Locate the cell with the specified text and output its [X, Y] center coordinate. 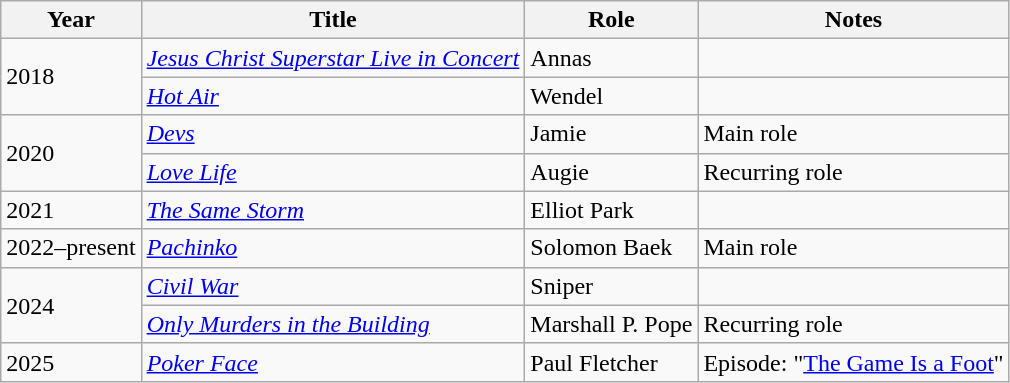
Wendel [612, 96]
Title [333, 20]
Jamie [612, 134]
Notes [854, 20]
Augie [612, 172]
Paul Fletcher [612, 362]
The Same Storm [333, 210]
Role [612, 20]
2020 [71, 153]
2021 [71, 210]
Love Life [333, 172]
Solomon Baek [612, 248]
Hot Air [333, 96]
2018 [71, 77]
Civil War [333, 286]
Elliot Park [612, 210]
2022–present [71, 248]
Devs [333, 134]
2024 [71, 305]
Pachinko [333, 248]
Sniper [612, 286]
Poker Face [333, 362]
Year [71, 20]
Only Murders in the Building [333, 324]
Annas [612, 58]
2025 [71, 362]
Episode: "The Game Is a Foot" [854, 362]
Jesus Christ Superstar Live in Concert [333, 58]
Marshall P. Pope [612, 324]
